Provide the [X, Y] coordinate of the cell's center where the given text is located.  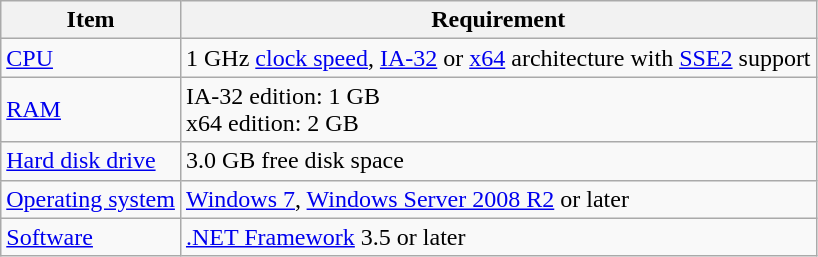
RAM [91, 110]
CPU [91, 58]
Requirement [498, 20]
3.0 GB free disk space [498, 161]
Operating system [91, 199]
Software [91, 237]
IA-32 edition: 1 GBx64 edition: 2 GB [498, 110]
1 GHz clock speed, IA-32 or x64 architecture with SSE2 support [498, 58]
Hard disk drive [91, 161]
Item [91, 20]
.NET Framework 3.5 or later [498, 237]
Windows 7, Windows Server 2008 R2 or later [498, 199]
